Search for the cell housing the specified text and yield its (X, Y) center coordinate. 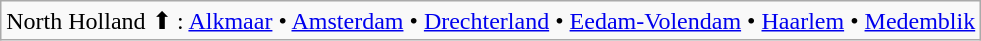
North Holland ⬆ : Alkmaar • Amsterdam • Drechterland • Eedam-Volendam • Haarlem • Medemblik (491, 21)
